From the cell containing the given text, extract its center point as (X, Y) coordinate. 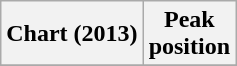
Peakposition (189, 34)
Chart (2013) (72, 34)
